Locate the cell with the specified text and output its [x, y] center coordinate. 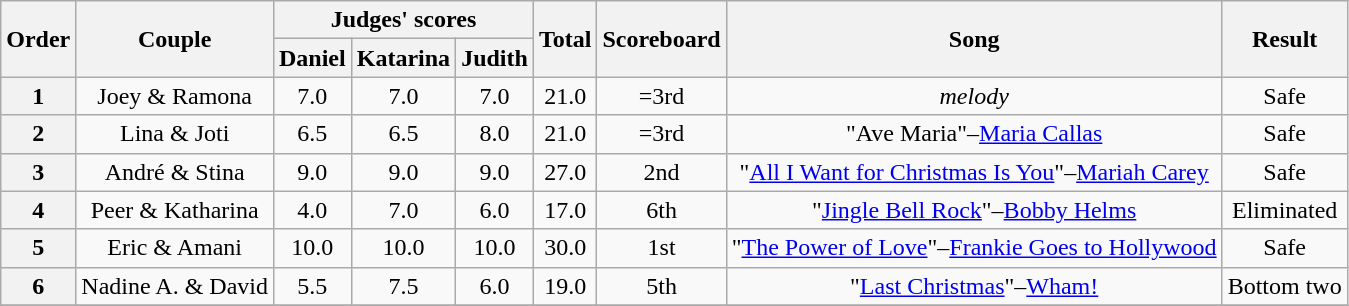
2nd [662, 172]
Scoreboard [662, 39]
Song [974, 39]
"Jingle Bell Rock"–Bobby Helms [974, 210]
7.5 [403, 286]
Eliminated [1284, 210]
4.0 [312, 210]
4 [38, 210]
Total [565, 39]
Joey & Ramona [175, 96]
Judith [495, 58]
"Ave Maria"–Maria Callas [974, 134]
2 [38, 134]
5 [38, 248]
melody [974, 96]
Nadine A. & David [175, 286]
Katarina [403, 58]
Lina & Joti [175, 134]
Result [1284, 39]
5.5 [312, 286]
Bottom two [1284, 286]
3 [38, 172]
Order [38, 39]
27.0 [565, 172]
"Last Christmas"–Wham! [974, 286]
19.0 [565, 286]
17.0 [565, 210]
8.0 [495, 134]
Eric & Amani [175, 248]
6 [38, 286]
"All I Want for Christmas Is You"–Mariah Carey [974, 172]
Peer & Katharina [175, 210]
1st [662, 248]
1 [38, 96]
30.0 [565, 248]
Judges' scores [403, 20]
Couple [175, 39]
Daniel [312, 58]
"The Power of Love"–Frankie Goes to Hollywood [974, 248]
5th [662, 286]
André & Stina [175, 172]
6th [662, 210]
